Return (x, y) of the center of cell containing provided text 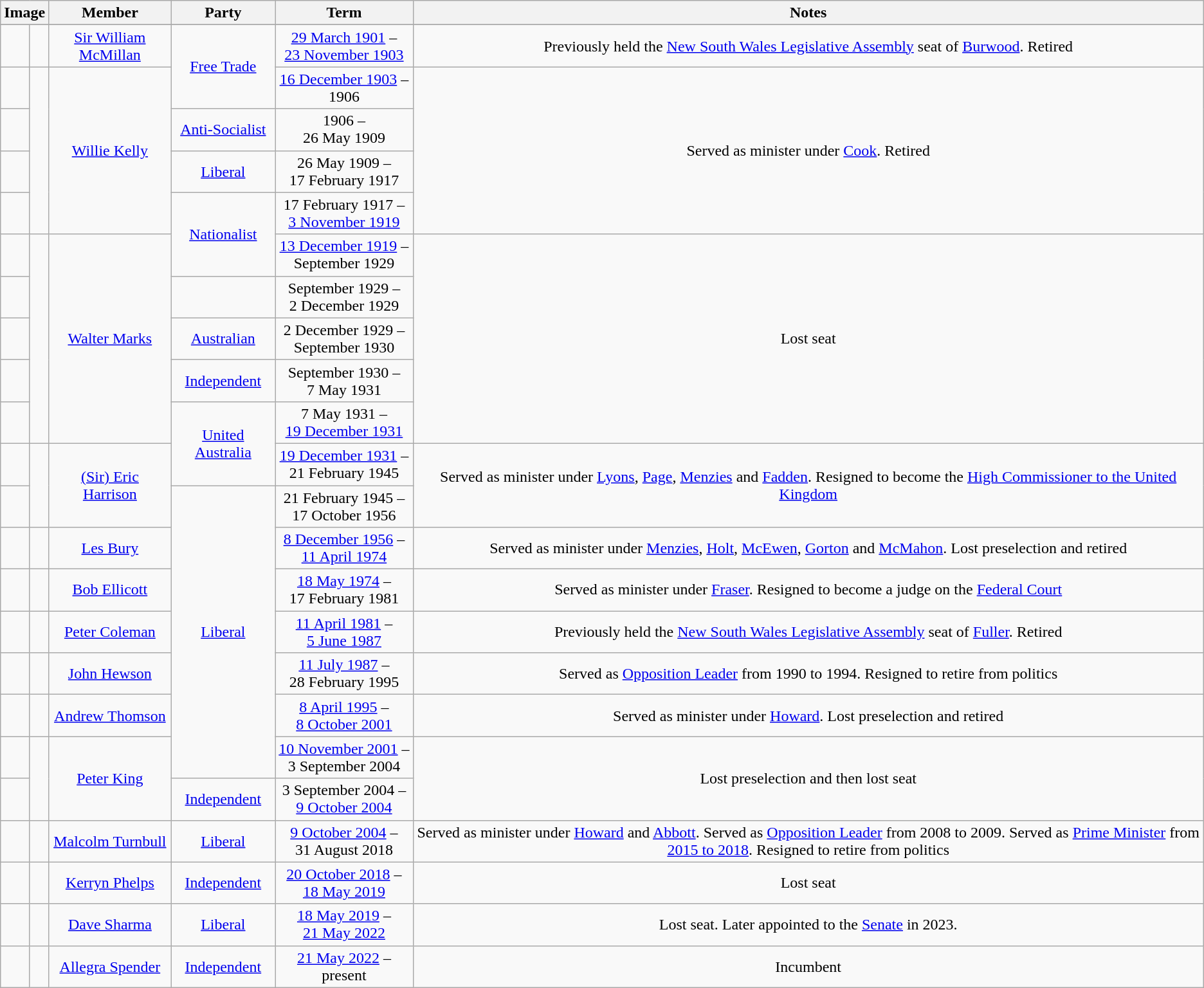
Served as minister under Cook. Retired (808, 151)
Member (110, 13)
18 May 1974 –17 February 1981 (344, 590)
17 February 1917 –3 November 1919 (344, 214)
Served as minister under Menzies, Holt, McEwen, Gorton and McMahon. Lost preselection and retired (808, 548)
8 April 1995 –8 October 2001 (344, 715)
Free Trade (223, 67)
29 March 1901 –23 November 1903 (344, 46)
20 October 2018 –18 May 2019 (344, 883)
21 May 2022 –present (344, 966)
2 December 1929 –September 1930 (344, 338)
Lost seat. Later appointed to the Senate in 2023. (808, 925)
Allegra Spender (110, 966)
21 February 1945 –17 October 1956 (344, 506)
Party (223, 13)
Malcolm Turnbull (110, 841)
Served as minister under Howard. Lost preselection and retired (808, 715)
Incumbent (808, 966)
13 December 1919 –September 1929 (344, 255)
Notes (808, 13)
Anti-Socialist (223, 130)
10 November 2001 –3 September 2004 (344, 758)
1906 –26 May 1909 (344, 130)
Image (24, 13)
11 July 1987 –28 February 1995 (344, 674)
19 December 1931 –21 February 1945 (344, 464)
9 October 2004 –31 August 2018 (344, 841)
Bob Ellicott (110, 590)
11 April 1981 –5 June 1987 (344, 632)
United Australia (223, 443)
18 May 2019 –21 May 2022 (344, 925)
3 September 2004 –9 October 2004 (344, 799)
8 December 1956 –11 April 1974 (344, 548)
7 May 1931 –19 December 1931 (344, 422)
Lost preselection and then lost seat (808, 778)
Dave Sharma (110, 925)
September 1929 –2 December 1929 (344, 297)
Sir William McMillan (110, 46)
26 May 1909 –17 February 1917 (344, 171)
Peter Coleman (110, 632)
Served as minister under Lyons, Page, Menzies and Fadden. Resigned to become the High Commissioner to the United Kingdom (808, 485)
Previously held the New South Wales Legislative Assembly seat of Burwood. Retired (808, 46)
Kerryn Phelps (110, 883)
John Hewson (110, 674)
Australian (223, 338)
Served as Opposition Leader from 1990 to 1994. Resigned to retire from politics (808, 674)
Previously held the New South Wales Legislative Assembly seat of Fuller. Retired (808, 632)
Peter King (110, 778)
Term (344, 13)
Andrew Thomson (110, 715)
September 1930 –7 May 1931 (344, 381)
Nationalist (223, 234)
16 December 1903 –1906 (344, 87)
Served as minister under Fraser. Resigned to become a judge on the Federal Court (808, 590)
Les Bury (110, 548)
(Sir) Eric Harrison (110, 485)
Walter Marks (110, 338)
Willie Kelly (110, 151)
